Pinpoint the cell where the given text exists, returning its [x, y] midpoint coordinate. 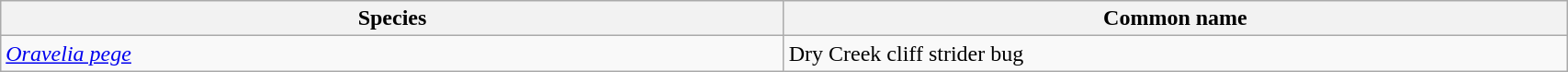
Oravelia pege [392, 54]
Species [392, 18]
Dry Creek cliff strider bug [1175, 54]
Common name [1175, 18]
